Pinpoint the cell where the given text exists, returning its (X, Y) midpoint coordinate. 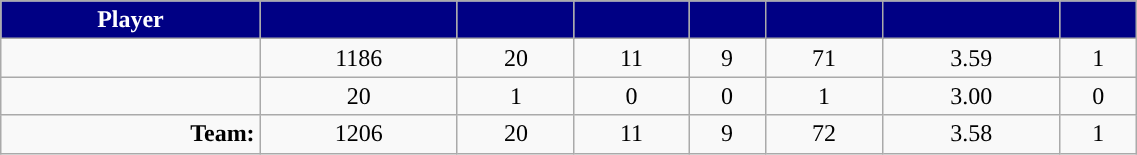
1206 (358, 134)
1186 (358, 58)
72 (824, 134)
3.58 (972, 134)
3.00 (972, 96)
3.59 (972, 58)
Player (130, 20)
Team: (130, 134)
71 (824, 58)
